Return (X, Y) of the center of cell containing provided text 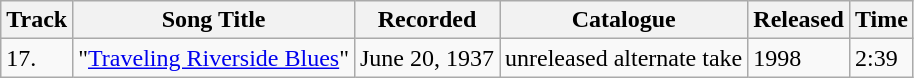
Song Title (214, 20)
1998 (799, 58)
Catalogue (624, 20)
Track (37, 20)
Released (799, 20)
17. (37, 58)
2:39 (881, 58)
unreleased alternate take (624, 58)
Time (881, 20)
"Traveling Riverside Blues" (214, 58)
Recorded (426, 20)
June 20, 1937 (426, 58)
